From the cell containing the given text, extract its center point as [X, Y] coordinate. 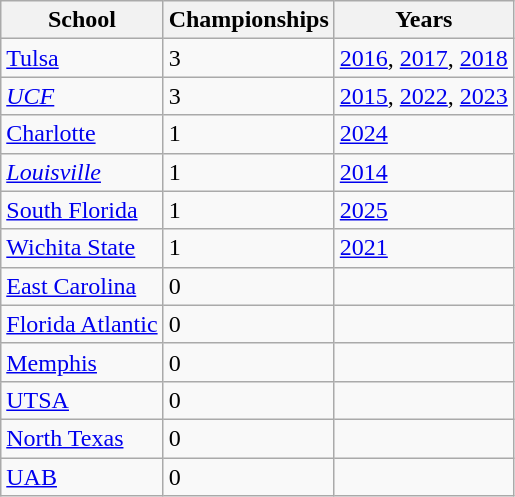
Louisville [82, 172]
Wichita State [82, 248]
2024 [424, 134]
Years [424, 20]
School [82, 20]
Charlotte [82, 134]
South Florida [82, 210]
Florida Atlantic [82, 324]
2016, 2017, 2018 [424, 58]
Tulsa [82, 58]
Memphis [82, 362]
2021 [424, 248]
UCF [82, 96]
Championships [248, 20]
East Carolina [82, 286]
UTSA [82, 400]
North Texas [82, 438]
2014 [424, 172]
UAB [82, 477]
2025 [424, 210]
2015, 2022, 2023 [424, 96]
